Extract the [x, y] coordinate from the center of the cell holding the provided text.  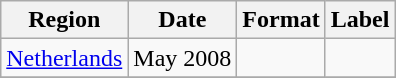
May 2008 [182, 58]
Netherlands [64, 58]
Label [360, 20]
Date [182, 20]
Region [64, 20]
Format [281, 20]
